Capture the cell that displays the provided text and extract its (X, Y) central coordinate. 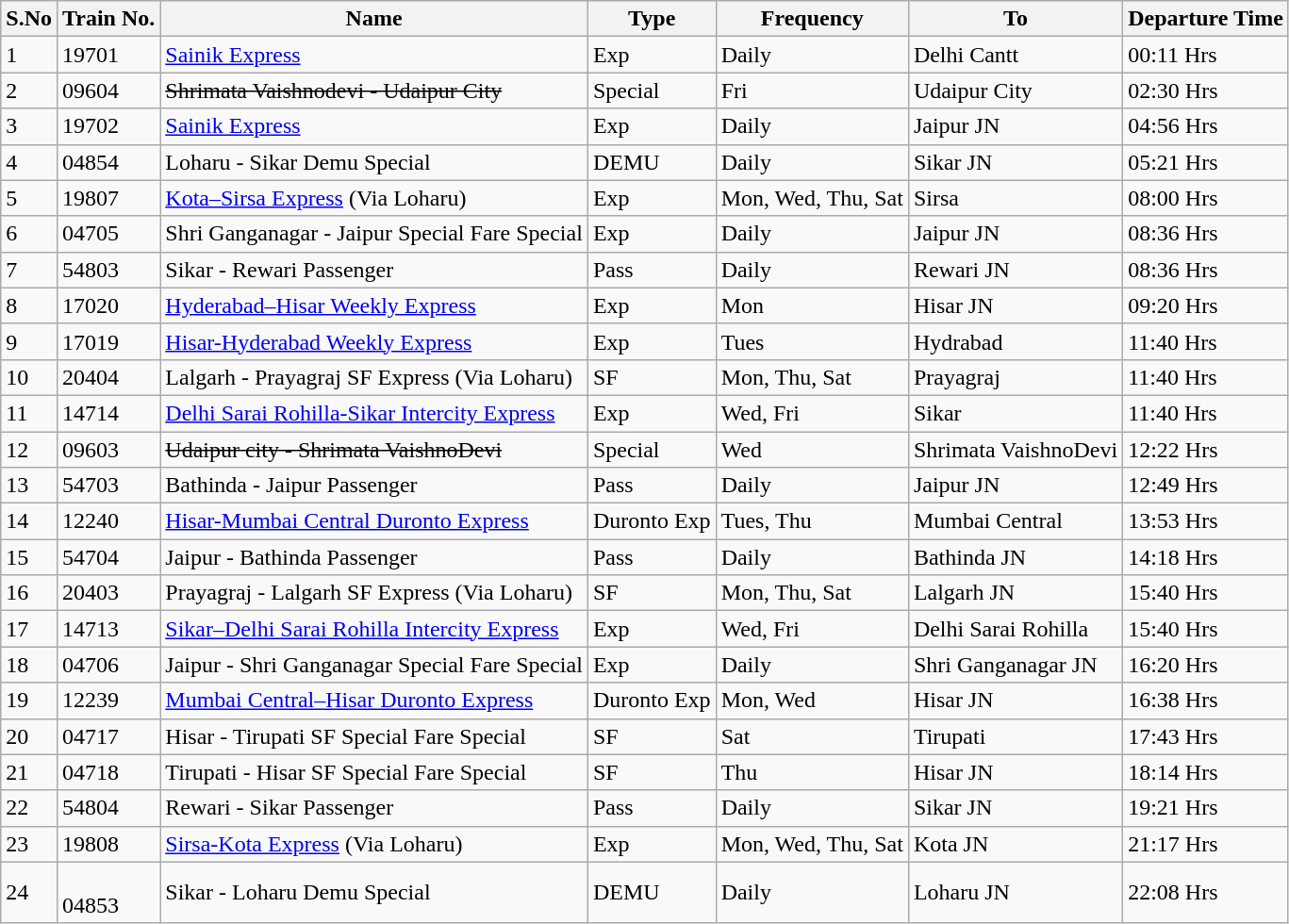
02:30 Hrs (1206, 91)
Tirupati (1015, 736)
16:38 Hrs (1206, 701)
2 (29, 91)
09604 (107, 91)
22:08 Hrs (1206, 892)
08:00 Hrs (1206, 198)
Tues, Thu (812, 521)
Type (652, 19)
19807 (107, 198)
54804 (107, 808)
20 (29, 736)
Hyderabad–Hisar Weekly Express (374, 305)
Lalgarh - Prayagraj SF Express (Via Loharu) (374, 377)
Departure Time (1206, 19)
Udaipur city - Shrimata VaishnoDevi (374, 450)
Sikar–Delhi Sarai Rohilla Intercity Express (374, 629)
Jaipur - Shri Ganganagar Special Fare Special (374, 665)
Shrimata Vaishnodevi - Udaipur City (374, 91)
Rewari - Sikar Passenger (374, 808)
Hydrabad (1015, 341)
8 (29, 305)
Mon (812, 305)
24 (29, 892)
54704 (107, 557)
16:20 Hrs (1206, 665)
Bathinda JN (1015, 557)
22 (29, 808)
04:56 Hrs (1206, 126)
Mumbai Central (1015, 521)
18:14 Hrs (1206, 772)
Tirupati - Hisar SF Special Fare Special (374, 772)
To (1015, 19)
Delhi Sarai Rohilla (1015, 629)
18 (29, 665)
Udaipur City (1015, 91)
04717 (107, 736)
19702 (107, 126)
Fri (812, 91)
Shri Ganganagar JN (1015, 665)
15 (29, 557)
Hisar-Mumbai Central Duronto Express (374, 521)
09:20 Hrs (1206, 305)
1 (29, 55)
05:21 Hrs (1206, 162)
23 (29, 844)
Train No. (107, 19)
12:22 Hrs (1206, 450)
17:43 Hrs (1206, 736)
3 (29, 126)
Wed (812, 450)
Tues (812, 341)
Sirsa (1015, 198)
Shrimata VaishnoDevi (1015, 450)
Rewari JN (1015, 270)
Sirsa-Kota Express (Via Loharu) (374, 844)
Delhi Sarai Rohilla-Sikar Intercity Express (374, 413)
04706 (107, 665)
Sat (812, 736)
14714 (107, 413)
Sikar (1015, 413)
Name (374, 19)
Hisar-Hyderabad Weekly Express (374, 341)
Loharu - Sikar Demu Special (374, 162)
S.No (29, 19)
Bathinda - Jaipur Passenger (374, 486)
6 (29, 234)
19 (29, 701)
Thu (812, 772)
20404 (107, 377)
21 (29, 772)
09603 (107, 450)
17 (29, 629)
Frequency (812, 19)
12239 (107, 701)
Shri Ganganagar - Jaipur Special Fare Special (374, 234)
Hisar - Tirupati SF Special Fare Special (374, 736)
Kota–Sirsa Express (Via Loharu) (374, 198)
04853 (107, 892)
Lalgarh JN (1015, 593)
Jaipur - Bathinda Passenger (374, 557)
Kota JN (1015, 844)
14 (29, 521)
4 (29, 162)
04705 (107, 234)
14:18 Hrs (1206, 557)
11 (29, 413)
9 (29, 341)
19808 (107, 844)
12:49 Hrs (1206, 486)
17020 (107, 305)
5 (29, 198)
Sikar - Loharu Demu Special (374, 892)
16 (29, 593)
00:11 Hrs (1206, 55)
Delhi Cantt (1015, 55)
20403 (107, 593)
Loharu JN (1015, 892)
14713 (107, 629)
Prayagraj - Lalgarh SF Express (Via Loharu) (374, 593)
7 (29, 270)
04718 (107, 772)
Mon, Wed (812, 701)
13:53 Hrs (1206, 521)
19:21 Hrs (1206, 808)
13 (29, 486)
Sikar - Rewari Passenger (374, 270)
12240 (107, 521)
12 (29, 450)
Mumbai Central–Hisar Duronto Express (374, 701)
19701 (107, 55)
21:17 Hrs (1206, 844)
Prayagraj (1015, 377)
04854 (107, 162)
10 (29, 377)
54703 (107, 486)
54803 (107, 270)
17019 (107, 341)
